Find where the given text appears and provide that cell's center as (x, y) coordinate. 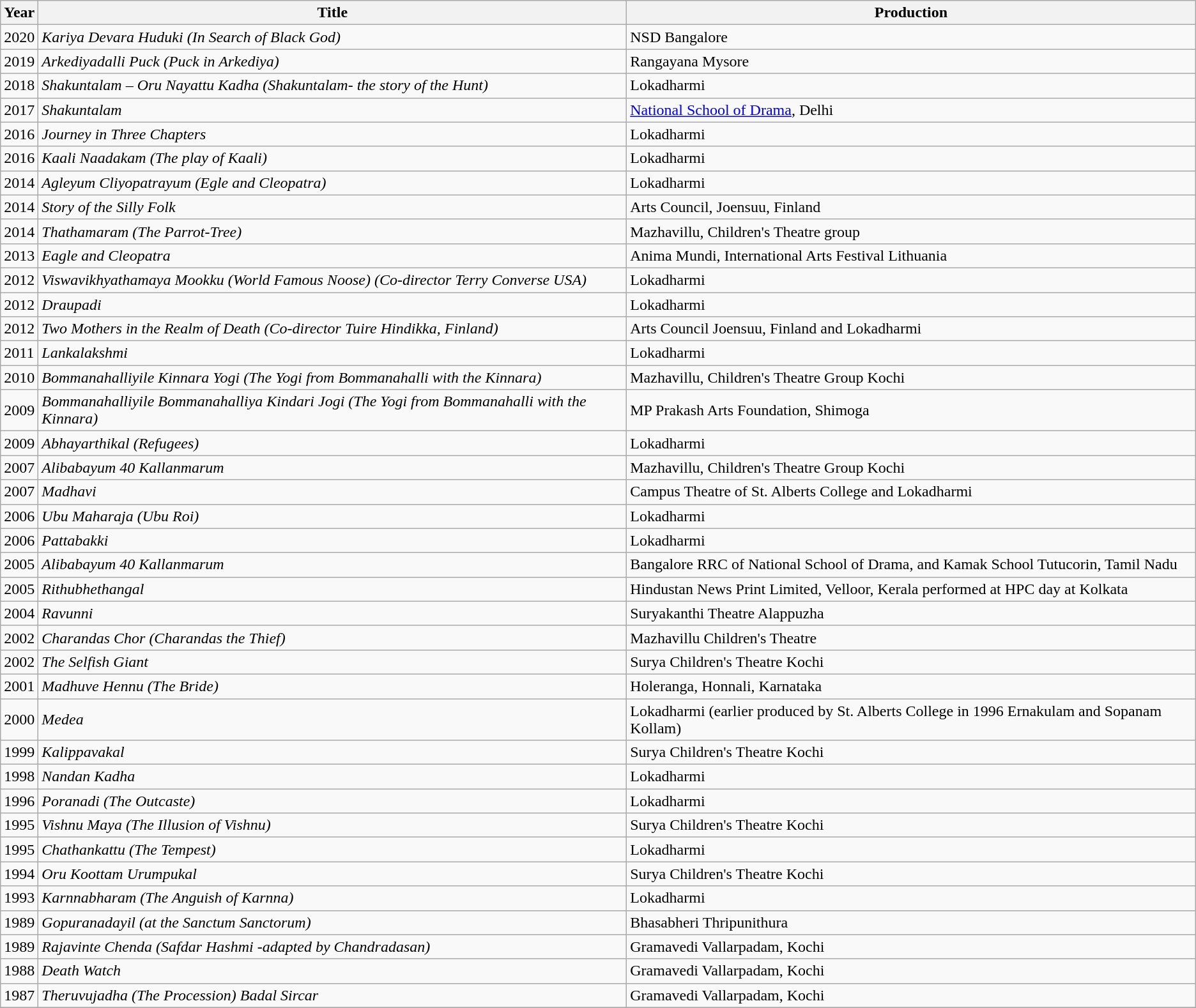
Rajavinte Chenda (Safdar Hashmi -adapted by Chandradasan) (332, 947)
Journey in Three Chapters (332, 134)
Eagle and Cleopatra (332, 256)
Thathamaram (The Parrot-Tree) (332, 231)
Charandas Chor (Charandas the Thief) (332, 638)
Gopuranadayil (at the Sanctum Sanctorum) (332, 922)
Draupadi (332, 305)
1999 (19, 752)
Bommanahalliyile Kinnara Yogi (The Yogi from Bommanahalli with the Kinnara) (332, 378)
Suryakanthi Theatre Alappuzha (911, 613)
Year (19, 13)
Pattabakki (332, 540)
Two Mothers in the Realm of Death (Co-director Tuire Hindikka, Finland) (332, 329)
Rithubhethangal (332, 589)
Lankalakshmi (332, 353)
Agleyum Cliyopatrayum (Egle and Cleopatra) (332, 183)
Rangayana Mysore (911, 61)
Shakuntalam (332, 110)
2000 (19, 719)
Oru Koottam Urumpukal (332, 874)
Kariya Devara Huduki (In Search of Black God) (332, 37)
1996 (19, 801)
NSD Bangalore (911, 37)
Theruvujadha (The Procession) Badal Sircar (332, 995)
2004 (19, 613)
Nandan Kadha (332, 777)
2001 (19, 686)
MP Prakash Arts Foundation, Shimoga (911, 410)
Medea (332, 719)
1988 (19, 971)
1987 (19, 995)
1993 (19, 898)
2019 (19, 61)
Mazhavillu, Children's Theatre group (911, 231)
Lokadharmi (earlier produced by St. Alberts College in 1996 Ernakulam and Sopanam Kollam) (911, 719)
Holeranga, Honnali, Karnataka (911, 686)
2020 (19, 37)
Campus Theatre of St. Alberts College and Lokadharmi (911, 492)
Story of the Silly Folk (332, 207)
Viswavikhyathamaya Mookku (World Famous Noose) (Co-director Terry Converse USA) (332, 280)
The Selfish Giant (332, 662)
Death Watch (332, 971)
Hindustan News Print Limited, Velloor, Kerala performed at HPC day at Kolkata (911, 589)
National School of Drama, Delhi (911, 110)
Arts Council Joensuu, Finland and Lokadharmi (911, 329)
Bangalore RRC of National School of Drama, and Kamak School Tutucorin, Tamil Nadu (911, 565)
Mazhavillu Children's Theatre (911, 638)
Shakuntalam – Oru Nayattu Kadha (Shakuntalam- the story of the Hunt) (332, 86)
Ubu Maharaja (Ubu Roi) (332, 516)
Madhavi (332, 492)
Karnnabharam (The Anguish of Karnna) (332, 898)
Bhasabheri Thripunithura (911, 922)
1998 (19, 777)
2011 (19, 353)
Anima Mundi, International Arts Festival Lithuania (911, 256)
1994 (19, 874)
Bommanahalliyile Bommanahalliya Kindari Jogi (The Yogi from Bommanahalli with the Kinnara) (332, 410)
Kaali Naadakam (The play of Kaali) (332, 158)
Poranadi (The Outcaste) (332, 801)
Abhayarthikal (Refugees) (332, 443)
Production (911, 13)
Ravunni (332, 613)
2018 (19, 86)
2010 (19, 378)
Kalippavakal (332, 752)
2013 (19, 256)
Chathankattu (The Tempest) (332, 850)
Arkediyadalli Puck (Puck in Arkediya) (332, 61)
2017 (19, 110)
Madhuve Hennu (The Bride) (332, 686)
Arts Council, Joensuu, Finland (911, 207)
Title (332, 13)
Vishnu Maya (The Illusion of Vishnu) (332, 825)
